Detect which cell encompasses the target text, then output its [X, Y] center coordinate. 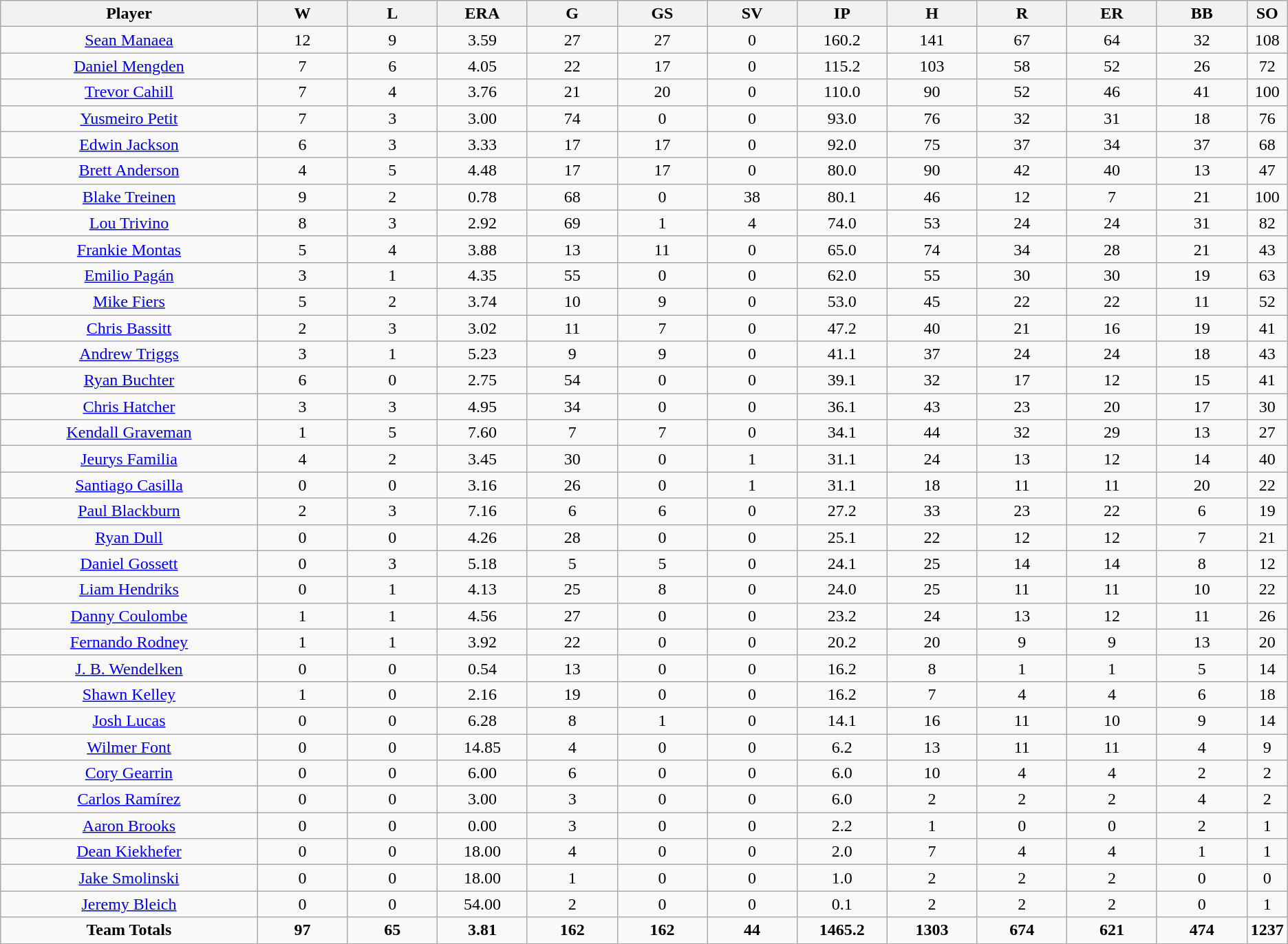
47.2 [842, 328]
33 [932, 511]
39.1 [842, 380]
Emilio Pagán [129, 275]
Frankie Montas [129, 249]
Dean Kiekhefer [129, 852]
Paul Blackburn [129, 511]
3.81 [483, 930]
53 [932, 223]
ERA [483, 14]
Lou Trivino [129, 223]
ER [1112, 14]
SV [753, 14]
29 [1112, 433]
3.33 [483, 144]
674 [1022, 930]
115.2 [842, 66]
SO [1267, 14]
4.13 [483, 590]
Fernando Rodney [129, 642]
4.95 [483, 407]
2.92 [483, 223]
Ryan Dull [129, 537]
54 [572, 380]
G [572, 14]
41.1 [842, 354]
75 [932, 144]
63 [1267, 275]
Cory Gearrin [129, 773]
IP [842, 14]
7.16 [483, 511]
Santiago Casilla [129, 485]
Jeurys Familia [129, 459]
6.2 [842, 747]
Daniel Mengden [129, 66]
Aaron Brooks [129, 826]
621 [1112, 930]
25.1 [842, 537]
72 [1267, 66]
Liam Hendriks [129, 590]
14.85 [483, 747]
3.02 [483, 328]
3.92 [483, 642]
Jeremy Bleich [129, 904]
6.00 [483, 773]
2.75 [483, 380]
80.1 [842, 197]
103 [932, 66]
5.23 [483, 354]
6.28 [483, 720]
Team Totals [129, 930]
24.0 [842, 590]
Mike Fiers [129, 301]
Chris Bassitt [129, 328]
97 [303, 930]
0.54 [483, 668]
160.2 [842, 40]
4.26 [483, 537]
Player [129, 14]
Danny Coulombe [129, 616]
Andrew Triggs [129, 354]
45 [932, 301]
1465.2 [842, 930]
108 [1267, 40]
80.0 [842, 171]
47 [1267, 171]
3.16 [483, 485]
Sean Manaea [129, 40]
82 [1267, 223]
Kendall Graveman [129, 433]
53.0 [842, 301]
92.0 [842, 144]
Brett Anderson [129, 171]
0.1 [842, 904]
Jake Smolinski [129, 878]
Trevor Cahill [129, 92]
J. B. Wendelken [129, 668]
34.1 [842, 433]
54.00 [483, 904]
38 [753, 197]
7.60 [483, 433]
24.1 [842, 564]
20.2 [842, 642]
3.88 [483, 249]
0.00 [483, 826]
110.0 [842, 92]
Yusmeiro Petit [129, 118]
4.48 [483, 171]
65 [392, 930]
65.0 [842, 249]
H [932, 14]
141 [932, 40]
Chris Hatcher [129, 407]
4.05 [483, 66]
R [1022, 14]
5.18 [483, 564]
42 [1022, 171]
0.78 [483, 197]
Ryan Buchter [129, 380]
BB [1201, 14]
Wilmer Font [129, 747]
Daniel Gossett [129, 564]
2.2 [842, 826]
474 [1201, 930]
3.45 [483, 459]
4.35 [483, 275]
69 [572, 223]
23.2 [842, 616]
64 [1112, 40]
15 [1201, 380]
1237 [1267, 930]
3.74 [483, 301]
93.0 [842, 118]
Carlos Ramírez [129, 800]
2.16 [483, 694]
Shawn Kelley [129, 694]
Edwin Jackson [129, 144]
1303 [932, 930]
1.0 [842, 878]
L [392, 14]
74.0 [842, 223]
4.56 [483, 616]
2.0 [842, 852]
GS [662, 14]
W [303, 14]
27.2 [842, 511]
62.0 [842, 275]
3.59 [483, 40]
67 [1022, 40]
Blake Treinen [129, 197]
14.1 [842, 720]
36.1 [842, 407]
3.76 [483, 92]
58 [1022, 66]
Josh Lucas [129, 720]
